Return the (X, Y) coordinate for the center point of the cell that contains the specified text.  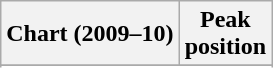
Peakposition (225, 34)
Chart (2009–10) (90, 34)
